For the text-containing cell, return its midpoint in [x, y] coordinate format. 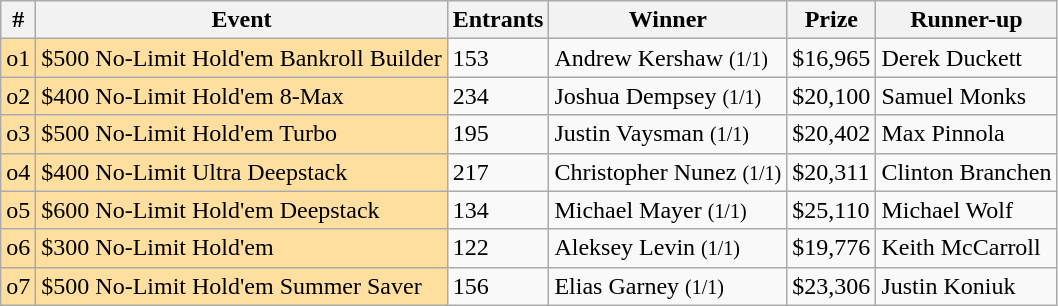
Christopher Nunez (1/1) [668, 172]
Keith McCarroll [966, 248]
o2 [18, 96]
# [18, 20]
Michael Mayer (1/1) [668, 210]
$25,110 [832, 210]
Clinton Branchen [966, 172]
Justin Koniuk [966, 286]
134 [498, 210]
$20,402 [832, 134]
Michael Wolf [966, 210]
Max Pinnola [966, 134]
Justin Vaysman (1/1) [668, 134]
Samuel Monks [966, 96]
$20,100 [832, 96]
Runner-up [966, 20]
Event [242, 20]
Derek Duckett [966, 58]
Andrew Kershaw (1/1) [668, 58]
$400 No-Limit Hold'em 8-Max [242, 96]
$300 No-Limit Hold'em [242, 248]
$500 No-Limit Hold'em Bankroll Builder [242, 58]
156 [498, 286]
Prize [832, 20]
Aleksey Levin (1/1) [668, 248]
$600 No-Limit Hold'em Deepstack [242, 210]
153 [498, 58]
$23,306 [832, 286]
217 [498, 172]
o1 [18, 58]
122 [498, 248]
$400 No-Limit Ultra Deepstack [242, 172]
o6 [18, 248]
o4 [18, 172]
o7 [18, 286]
Joshua Dempsey (1/1) [668, 96]
$20,311 [832, 172]
Entrants [498, 20]
195 [498, 134]
$500 No-Limit Hold'em Turbo [242, 134]
234 [498, 96]
Elias Garney (1/1) [668, 286]
o3 [18, 134]
$500 No-Limit Hold'em Summer Saver [242, 286]
Winner [668, 20]
$19,776 [832, 248]
o5 [18, 210]
$16,965 [832, 58]
